Extract the [x, y] coordinate from the center of the cell holding the provided text.  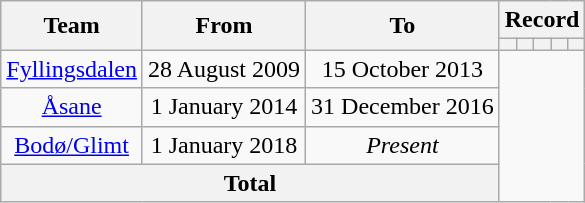
15 October 2013 [403, 69]
Team [72, 26]
1 January 2018 [224, 145]
Total [250, 183]
Fyllingsdalen [72, 69]
From [224, 26]
31 December 2016 [403, 107]
Present [403, 145]
Åsane [72, 107]
Record [542, 20]
28 August 2009 [224, 69]
1 January 2014 [224, 107]
Bodø/Glimt [72, 145]
To [403, 26]
